Extract the [X, Y] coordinate from the center of the cell holding the provided text.  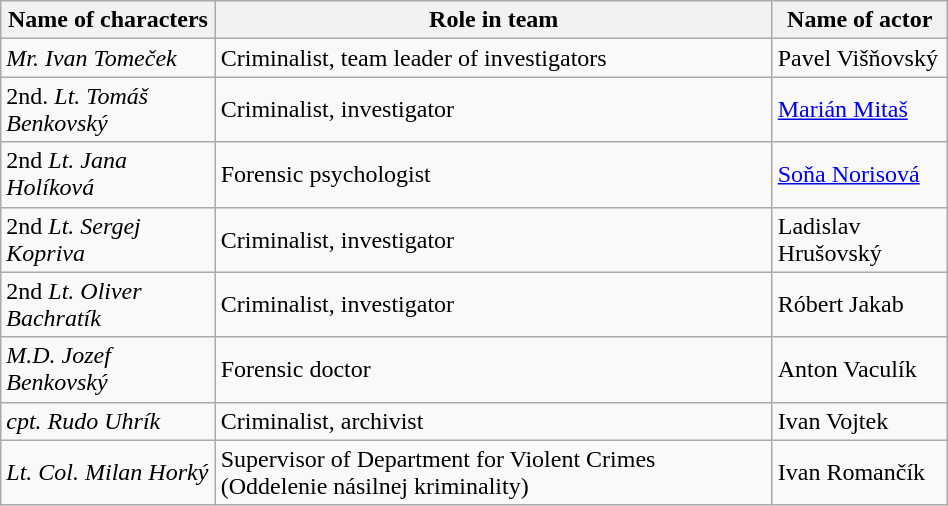
Criminalist, archivist [494, 421]
Role in team [494, 20]
Mr. Ivan Tomeček [108, 58]
Ivan Romančík [860, 472]
Name of actor [860, 20]
Pavel Višňovský [860, 58]
Ladislav Hrušovský [860, 240]
Anton Vaculík [860, 370]
2nd Lt. Jana Holíková [108, 174]
Soňa Norisová [860, 174]
Supervisor of Department for Violent Crimes (Oddelenie násilnej kriminality) [494, 472]
Lt. Col. Milan Horký [108, 472]
2nd. Lt. Tomáš Benkovský [108, 110]
Name of characters [108, 20]
Róbert Jakab [860, 304]
Ivan Vojtek [860, 421]
Forensic psychologist [494, 174]
Forensic doctor [494, 370]
Marián Mitaš [860, 110]
Criminalist, team leader of investigators [494, 58]
M.D. Jozef Benkovský [108, 370]
2nd Lt. Sergej Kopriva [108, 240]
2nd Lt. Oliver Bachratík [108, 304]
cpt. Rudo Uhrík [108, 421]
